Capture the cell that displays the provided text and extract its [x, y] central coordinate. 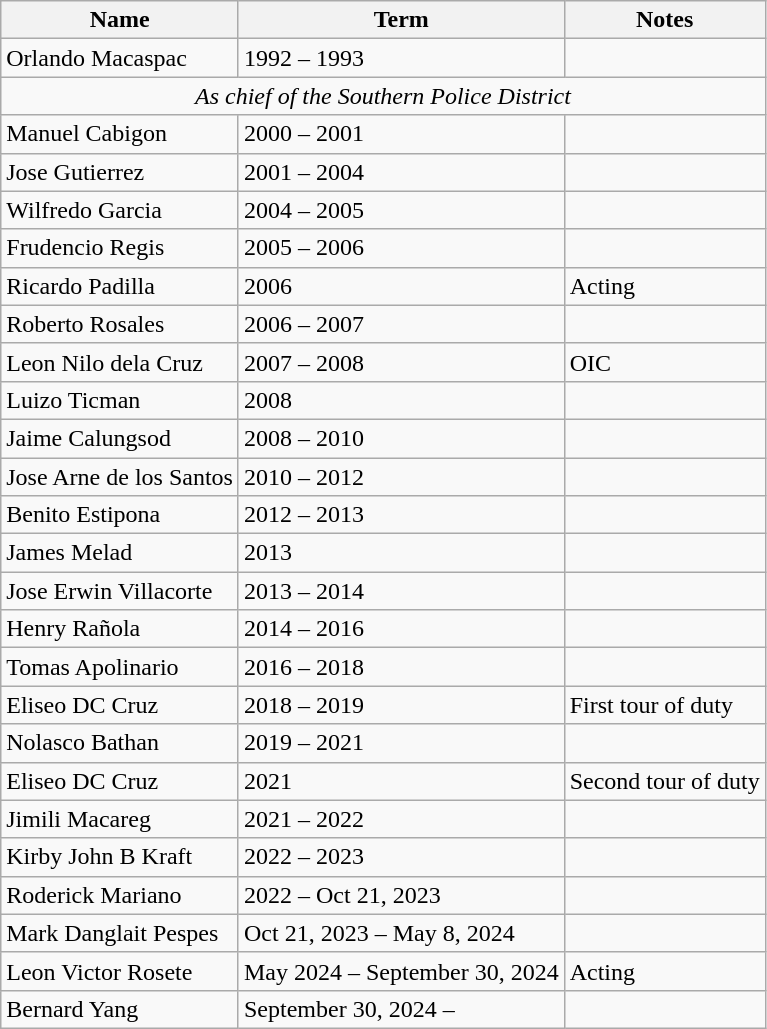
Oct 21, 2023 – May 8, 2024 [401, 933]
Henry Rañola [120, 629]
2018 – 2019 [401, 705]
Bernard Yang [120, 1009]
Mark Danglait Pespes [120, 933]
Leon Nilo dela Cruz [120, 362]
Leon Victor Rosete [120, 971]
Jose Arne de los Santos [120, 477]
2006 [401, 286]
2013 [401, 553]
2007 – 2008 [401, 362]
Luizo Ticman [120, 400]
First tour of duty [664, 705]
2012 – 2013 [401, 515]
Roberto Rosales [120, 324]
Tomas Apolinario [120, 667]
Wilfredo Garcia [120, 210]
2014 – 2016 [401, 629]
Notes [664, 20]
2013 – 2014 [401, 591]
Frudencio Regis [120, 248]
Orlando Macaspac [120, 58]
Nolasco Bathan [120, 743]
2004 – 2005 [401, 210]
2006 – 2007 [401, 324]
Manuel Cabigon [120, 134]
2019 – 2021 [401, 743]
2022 – Oct 21, 2023 [401, 895]
2008 [401, 400]
2000 – 2001 [401, 134]
2016 – 2018 [401, 667]
2005 – 2006 [401, 248]
2021 – 2022 [401, 819]
Second tour of duty [664, 781]
Jose Gutierrez [120, 172]
James Melad [120, 553]
2008 – 2010 [401, 438]
September 30, 2024 – [401, 1009]
Term [401, 20]
1992 – 1993 [401, 58]
2010 – 2012 [401, 477]
Jimili Macareg [120, 819]
OIC [664, 362]
Jose Erwin Villacorte [120, 591]
Jaime Calungsod [120, 438]
2021 [401, 781]
2001 – 2004 [401, 172]
As chief of the Southern Police District [383, 96]
Name [120, 20]
May 2024 – September 30, 2024 [401, 971]
Kirby John B Kraft [120, 857]
Roderick Mariano [120, 895]
2022 – 2023 [401, 857]
Ricardo Padilla [120, 286]
Benito Estipona [120, 515]
